From the cell containing the given text, extract its center point as [X, Y] coordinate. 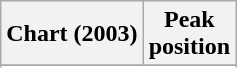
Peakposition [189, 34]
Chart (2003) [72, 34]
